Capture the cell that displays the provided text and extract its [x, y] central coordinate. 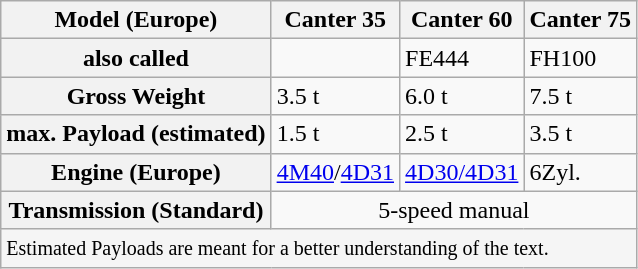
Transmission (Standard) [136, 210]
FE444 [462, 58]
2.5 t [462, 134]
4D30/4D31 [462, 172]
1.5 t [335, 134]
Canter 35 [335, 20]
Canter 60 [462, 20]
FH100 [580, 58]
Engine (Europe) [136, 172]
max. Payload (estimated) [136, 134]
Estimated Payloads are meant for a better understanding of the text. [319, 248]
4M40/4D31 [335, 172]
6.0 t [462, 96]
Model (Europe) [136, 20]
also called [136, 58]
7.5 t [580, 96]
Canter 75 [580, 20]
6Zyl. [580, 172]
Gross Weight [136, 96]
5-speed manual [454, 210]
